From the cell containing the given text, extract its center point as (X, Y) coordinate. 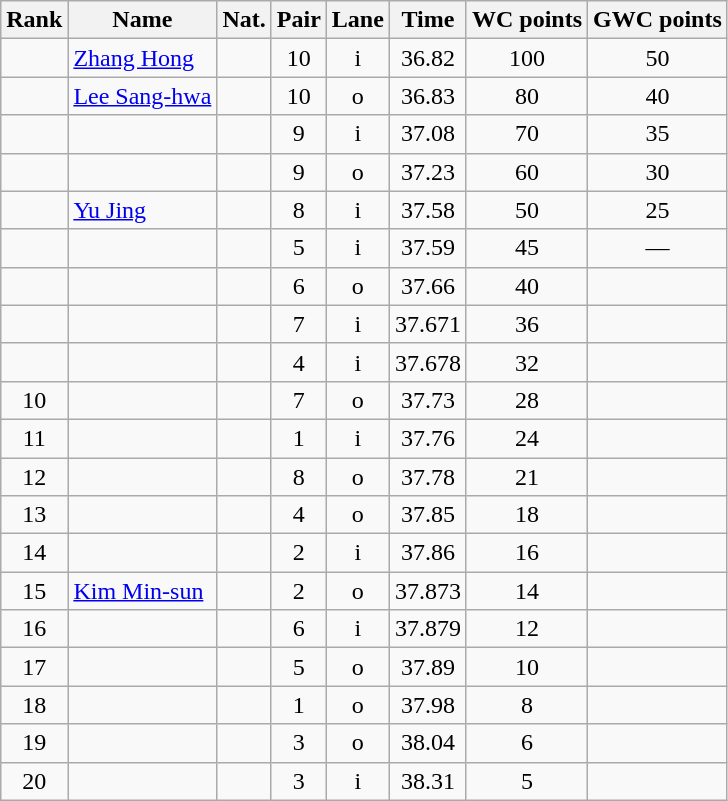
Zhang Hong (142, 58)
100 (526, 58)
37.78 (428, 477)
Pair (298, 20)
GWC points (658, 20)
Name (142, 20)
37.879 (428, 629)
Kim Min-sun (142, 591)
WC points (526, 20)
30 (658, 172)
13 (34, 515)
37.89 (428, 667)
37.73 (428, 400)
Lee Sang-hwa (142, 96)
— (658, 248)
Rank (34, 20)
Yu Jing (142, 210)
Nat. (244, 20)
Lane (358, 20)
38.31 (428, 781)
36.82 (428, 58)
35 (658, 134)
37.58 (428, 210)
38.04 (428, 743)
Time (428, 20)
28 (526, 400)
37.08 (428, 134)
17 (34, 667)
20 (34, 781)
37.23 (428, 172)
37.59 (428, 248)
15 (34, 591)
37.671 (428, 324)
37.98 (428, 705)
19 (34, 743)
37.66 (428, 286)
37.678 (428, 362)
32 (526, 362)
21 (526, 477)
60 (526, 172)
24 (526, 438)
37.873 (428, 591)
37.85 (428, 515)
37.86 (428, 553)
45 (526, 248)
70 (526, 134)
80 (526, 96)
37.76 (428, 438)
11 (34, 438)
25 (658, 210)
36.83 (428, 96)
36 (526, 324)
